Return the (x, y) coordinate for the center point of the cell that contains the specified text.  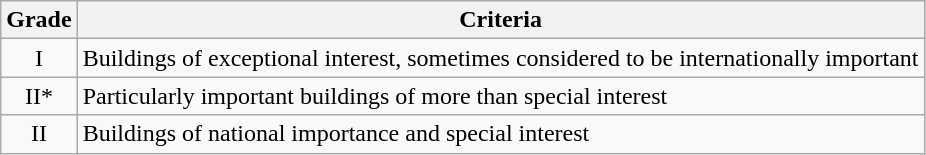
II (39, 134)
Criteria (500, 20)
Particularly important buildings of more than special interest (500, 96)
Buildings of national importance and special interest (500, 134)
Grade (39, 20)
II* (39, 96)
Buildings of exceptional interest, sometimes considered to be internationally important (500, 58)
I (39, 58)
